Provide the [X, Y] coordinate of the cell's center where the given text is located.  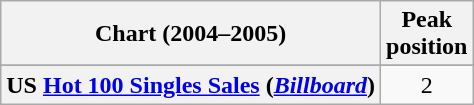
Peakposition [427, 34]
2 [427, 85]
US Hot 100 Singles Sales (Billboard) [191, 85]
Chart (2004–2005) [191, 34]
